Return (x, y) of the center of cell containing provided text 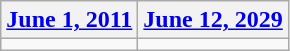
June 12, 2029 (213, 20)
June 1, 2011 (70, 20)
